Return the [x, y] coordinate for the center point of the cell that contains the specified text.  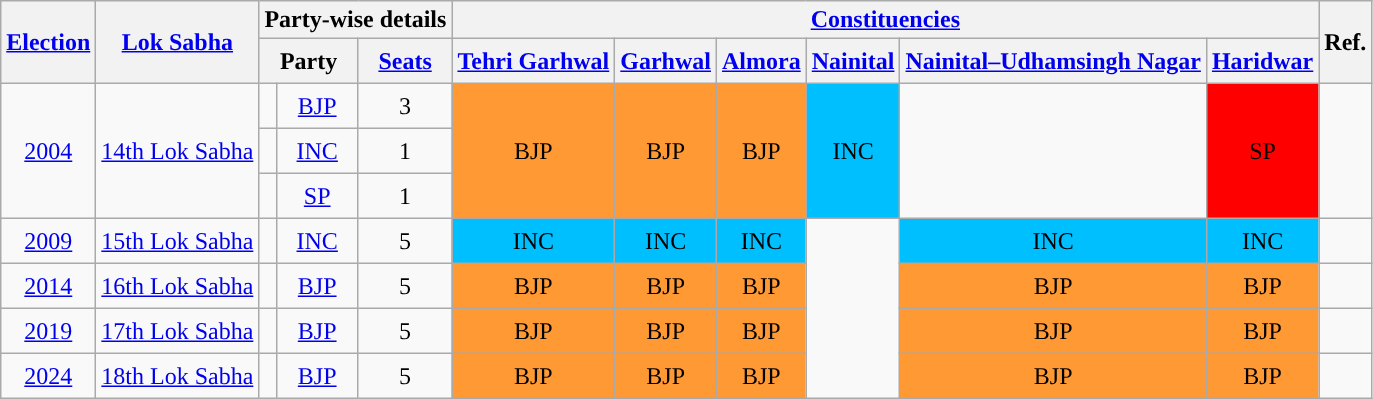
3 [405, 106]
17th Lok Sabha [178, 332]
Party [308, 62]
Constituencies [886, 20]
Almora [762, 62]
16th Lok Sabha [178, 286]
Tehri Garhwal [534, 62]
Election [48, 42]
Lok Sabha [178, 42]
15th Lok Sabha [178, 242]
2014 [48, 286]
2009 [48, 242]
18th Lok Sabha [178, 376]
Nainital–Udhamsingh Nagar [1053, 62]
Haridwar [1262, 62]
Nainital [853, 62]
Garhwal [666, 62]
Ref. [1346, 42]
14th Lok Sabha [178, 152]
Seats [405, 62]
Party-wise details [356, 20]
2004 [48, 152]
2019 [48, 332]
2024 [48, 376]
